Search for the cell housing the specified text and yield its (X, Y) center coordinate. 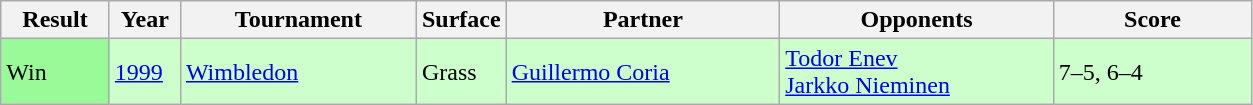
7–5, 6–4 (1152, 72)
Year (144, 20)
Wimbledon (298, 72)
Surface (461, 20)
Tournament (298, 20)
Partner (643, 20)
Score (1152, 20)
Grass (461, 72)
Opponents (917, 20)
Todor Enev Jarkko Nieminen (917, 72)
Guillermo Coria (643, 72)
Result (56, 20)
Win (56, 72)
1999 (144, 72)
